Locate the cell with the specified text and output its (x, y) center coordinate. 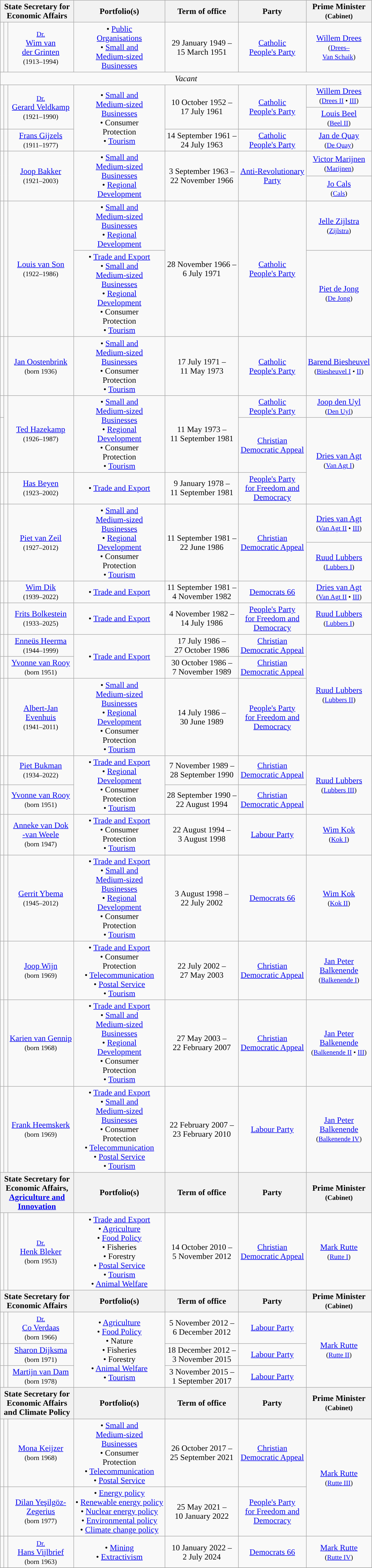
Anneke van Dok-van Weele (born 1947) (41, 835)
22 August 1994 – 3 August 1998 (202, 835)
Wim Dik (1939–2022) (41, 592)
Piet van Zeil (1927–2012) (41, 543)
11 May 1973 – 11 September 1981 (202, 434)
10 January 2022 – 2 July 2024 (202, 1552)
• Agriculture • Food Policy • Nature • Fisheries • Forestry • Animal Welfare • Tourism (120, 1350)
• Mining • Extractivism (120, 1552)
Vacant (186, 78)
Willem Drees (Drees II • III) (339, 96)
11 September 1981 – 4 November 1982 (202, 592)
Jan de Quay (De Quay) (339, 140)
Dr. Henk Bleker (born 1953) (41, 1251)
• Trade and Export • Consumer Protection • Telecommunication • Postal Service • Tourism (120, 971)
Mark Rutte (Rutte II) (339, 1350)
Joop Bakker (1921–2003) (41, 176)
• Trade and Export • Regional Development • Consumer Protection • Tourism (120, 785)
State Secretary for Economic Affairs, Agriculture and Innovation (37, 1193)
• Public Organisations • Small and Medium-sized Businesses (120, 47)
9 January 1978 – 11 September 1981 (202, 488)
28 November 1966 – 6 July 1971 (202, 269)
22 February 2007 – 23 February 2010 (202, 1129)
Ruud Lubbers (Lubbers III) (339, 785)
Jo Cals (Cals) (339, 188)
Martijn van Dam (born 1978) (41, 1377)
Dr. Wim van der Grinten (1913–1994) (41, 47)
22 July 2002 – 27 May 2003 (202, 971)
28 September 1990 – 22 August 1994 (202, 799)
Dries van Agt (Van Agt I) (339, 461)
• Trade and Export • Agriculture • Food Policy • Fisheries • Forestry • Postal Service • Tourism • Animal Welfare (120, 1251)
Jan Oostenbrink (born 1936) (41, 366)
• Trade and Export • Consumer Protection • Tourism (120, 835)
Frank Heemskerk (born 1969) (41, 1129)
Jelle Zijlstra (Zijlstra) (339, 226)
Albert-Jan Evenhuis (1941–2011) (41, 717)
26 October 2017 – 25 September 2021 (202, 1453)
Barend Biesheuvel (Biesheuvel I • II) (339, 366)
14 July 1986 – 30 June 1989 (202, 717)
3 September 1963 – 22 November 1966 (202, 176)
Frans Gijzels (1911–1977) (41, 140)
Mark Rutte (Rutte III) (339, 1478)
• Small and Medium-sized Businesses • Consumer Protection • Telecommunication • Postal Service (120, 1453)
17 July 1971 – 11 May 1973 (202, 366)
14 September 1961 – 24 July 1963 (202, 140)
Louis Beel (Beel II) (339, 118)
Jan Peter Balkenende (Balkenende I) (339, 971)
Dr. Gerard Veldkamp (1921–1990) (41, 107)
10 October 1952 – 17 July 1961 (202, 107)
11 September 1981 – 22 June 1986 (202, 543)
Enneüs Heerma (1944–1999) (41, 645)
State Secretary for Economic Affairs and Climate Policy (37, 1403)
Ted Hazekamp (1926–1987) (41, 434)
Jan Peter Balkenende (Balkenende II • III) (339, 1043)
17 July 1986 – 27 October 1986 (202, 645)
Mark Rutte (Rutte IV) (339, 1552)
4 November 1982 – 14 July 1986 (202, 619)
Karien van Gennip (born 1968) (41, 1043)
Dr. Hans Vijlbrief (born 1963) (41, 1552)
25 May 2021 – 10 January 2022 (202, 1512)
Anti-Revolutionary Party (272, 176)
Louis van Son (1922–1986) (41, 269)
Wim Kok (Kok I) (339, 835)
Joop den Uyl (Den Uyl) (339, 406)
29 January 1949 – 15 March 1951 (202, 47)
Sharon Dijksma (born 1971) (41, 1354)
Frits Bolkestein (1933–2025) (41, 619)
• Trade and Export • Small and Medium-sized Businesses • Consumer Protection • Telecommunication • Postal Service • Tourism (120, 1129)
Jan Peter Balkenende (Balkenende IV) (339, 1129)
Joop Wijn (born 1969) (41, 971)
Victor Marijnen (Marijnen) (339, 164)
Mona Keijzer (born 1968) (41, 1453)
Gerrit Ybema (1945–2012) (41, 898)
3 August 1998 – 22 July 2002 (202, 898)
14 October 2010 – 5 November 2012 (202, 1251)
Dilan Yeşilgöz-Zegerius (born 1977) (41, 1512)
Piet de Jong (De Jong) (339, 293)
30 October 1986 – 7 November 1989 (202, 668)
18 December 2012 – 3 November 2015 (202, 1354)
Piet Bukman (1934–2022) (41, 770)
3 November 2015 – 1 September 2017 (202, 1377)
27 May 2003 – 22 February 2007 (202, 1043)
Willem Drees (Drees–Van Schaik) (339, 47)
Dr. Co Verdaas (born 1966) (41, 1328)
5 November 2012 – 6 December 2012 (202, 1328)
• Energy policy • Renewable energy policy • Nuclear energy policy • Environmental policy • Climate change policy (120, 1512)
Mark Rutte (Rutte I) (339, 1251)
Has Beyen (1923–2002) (41, 488)
7 November 1989 – 28 September 1990 (202, 770)
Wim Kok (Kok II) (339, 898)
Ruud Lubbers (Lubbers II) (339, 695)
